Provide the (X, Y) coordinate of the cell's center where the given text is located.  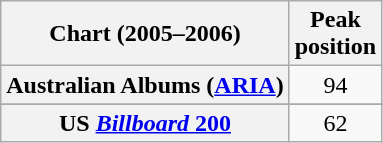
62 (335, 123)
Chart (2005–2006) (145, 34)
Peakposition (335, 34)
US Billboard 200 (145, 123)
94 (335, 85)
Australian Albums (ARIA) (145, 85)
